Provide the [x, y] coordinate of the cell's center where the given text is located.  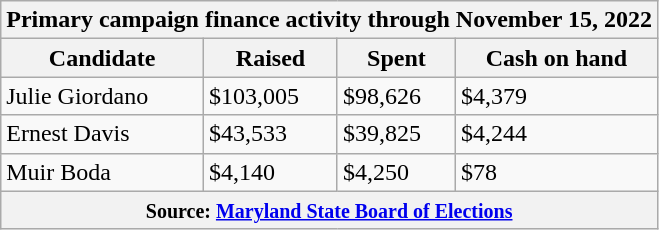
$39,825 [396, 134]
$4,379 [556, 96]
Source: Maryland State Board of Elections [330, 210]
$4,244 [556, 134]
Cash on hand [556, 58]
$78 [556, 172]
Primary campaign finance activity through November 15, 2022 [330, 20]
$4,140 [271, 172]
$98,626 [396, 96]
$103,005 [271, 96]
Muir Boda [102, 172]
Spent [396, 58]
Ernest Davis [102, 134]
Julie Giordano [102, 96]
$43,533 [271, 134]
Raised [271, 58]
Candidate [102, 58]
$4,250 [396, 172]
